Output the [X, Y] coordinate of the center of the cell containing the given text.  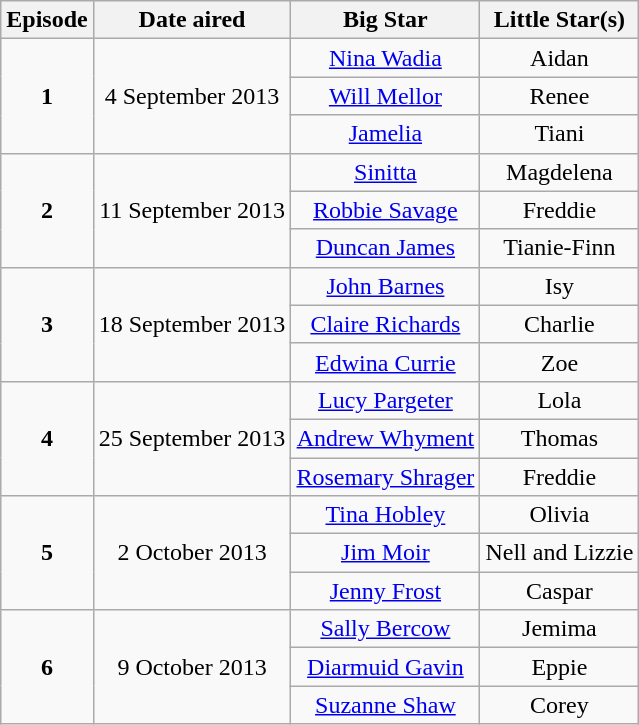
Sinitta [386, 172]
Olivia [560, 515]
Date aired [192, 20]
Suzanne Shaw [386, 705]
2 [47, 210]
Edwina Currie [386, 362]
Jemima [560, 629]
Tianie-Finn [560, 248]
11 September 2013 [192, 210]
Lucy Pargeter [386, 400]
Nina Wadia [386, 58]
9 October 2013 [192, 667]
Zoe [560, 362]
Duncan James [386, 248]
Thomas [560, 438]
5 [47, 553]
Big Star [386, 20]
Andrew Whyment [386, 438]
Episode [47, 20]
Jim Moir [386, 553]
Eppie [560, 667]
Diarmuid Gavin [386, 667]
Claire Richards [386, 324]
Robbie Savage [386, 210]
Jamelia [386, 134]
Rosemary Shrager [386, 477]
Little Star(s) [560, 20]
Aidan [560, 58]
3 [47, 324]
Will Mellor [386, 96]
Tina Hobley [386, 515]
6 [47, 667]
1 [47, 96]
Magdelena [560, 172]
25 September 2013 [192, 438]
Charlie [560, 324]
Lola [560, 400]
Nell and Lizzie [560, 553]
Tiani [560, 134]
Isy [560, 286]
2 October 2013 [192, 553]
John Barnes [386, 286]
Sally Bercow [386, 629]
Renee [560, 96]
18 September 2013 [192, 324]
4 [47, 438]
4 September 2013 [192, 96]
Caspar [560, 591]
Corey [560, 705]
Jenny Frost [386, 591]
